Return the (X, Y) coordinate for the center point of the cell that contains the specified text.  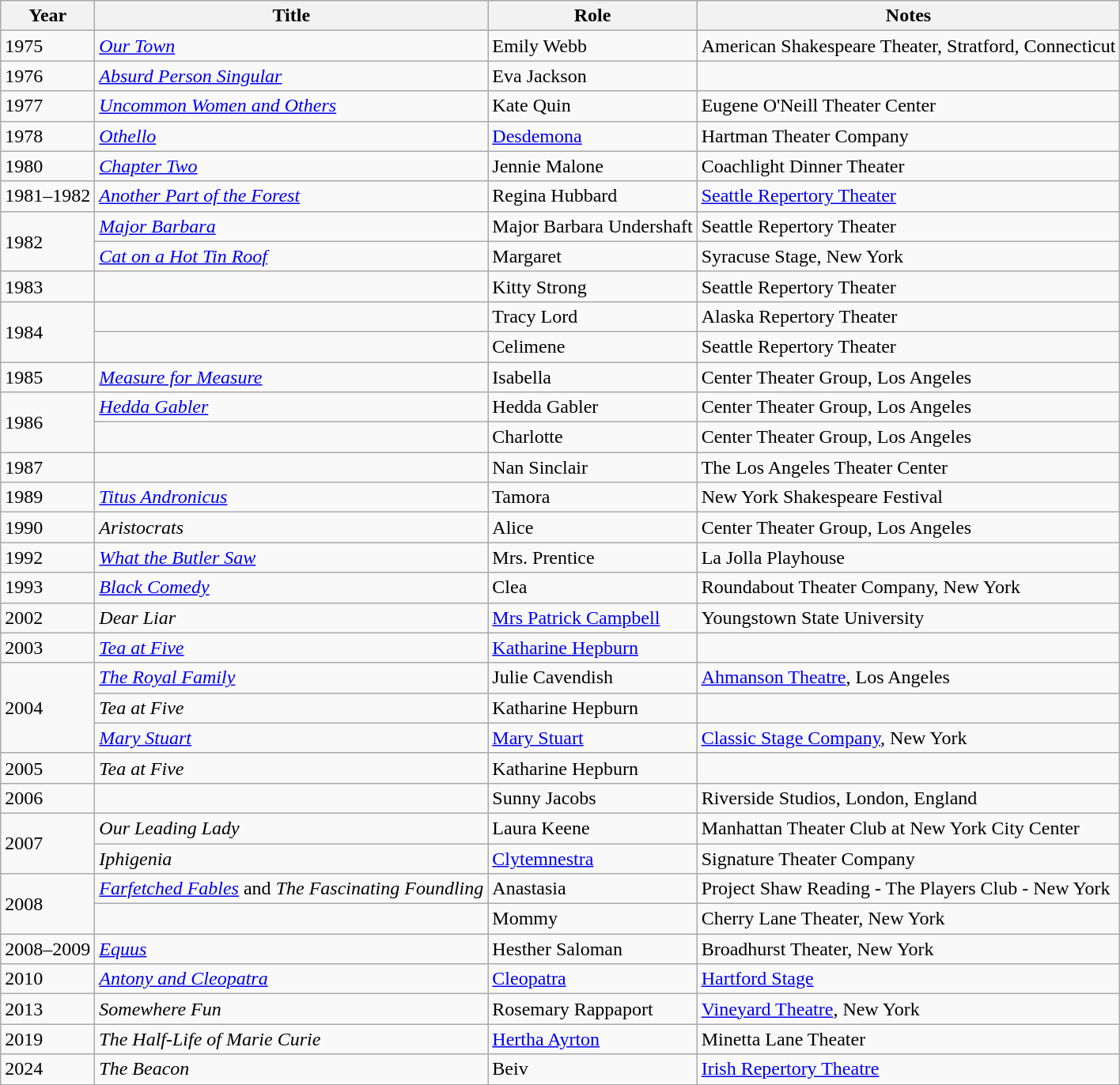
1985 (47, 377)
2013 (47, 1009)
1992 (47, 558)
Anastasia (592, 889)
New York Shakespeare Festival (908, 497)
Uncommon Women and Others (291, 106)
Rosemary Rappaport (592, 1009)
Laura Keene (592, 828)
Titus Andronicus (291, 497)
Cherry Lane Theater, New York (908, 919)
2010 (47, 979)
1983 (47, 286)
Alice (592, 527)
Tracy Lord (592, 316)
Cat on a Hot Tin Roof (291, 256)
Hertha Ayrton (592, 1039)
Charlotte (592, 437)
Kate Quin (592, 106)
1980 (47, 166)
Minetta Lane Theater (908, 1039)
Coachlight Dinner Theater (908, 166)
Mommy (592, 919)
Tamora (592, 497)
2007 (47, 843)
Equus (291, 949)
The Half-Life of Marie Curie (291, 1039)
Clea (592, 588)
1993 (47, 588)
2008 (47, 904)
Julie Cavendish (592, 678)
Hartman Theater Company (908, 136)
Absurd Person Singular (291, 76)
Iphigenia (291, 858)
Ahmanson Theatre, Los Angeles (908, 678)
Celimene (592, 346)
Beiv (592, 1069)
1982 (47, 241)
2019 (47, 1039)
Hesther Saloman (592, 949)
1990 (47, 527)
Cleopatra (592, 979)
2005 (47, 768)
Emily Webb (592, 46)
Sunny Jacobs (592, 798)
2003 (47, 648)
Signature Theater Company (908, 858)
Black Comedy (291, 588)
Our Town (291, 46)
2024 (47, 1069)
Margaret (592, 256)
Manhattan Theater Club at New York City Center (908, 828)
Roundabout Theater Company, New York (908, 588)
Mrs. Prentice (592, 558)
Year (47, 16)
Dear Liar (291, 618)
1976 (47, 76)
Desdemona (592, 136)
Hartford Stage (908, 979)
Our Leading Lady (291, 828)
Riverside Studios, London, England (908, 798)
What the Butler Saw (291, 558)
Broadhurst Theater, New York (908, 949)
Somewhere Fun (291, 1009)
1975 (47, 46)
1987 (47, 467)
The Los Angeles Theater Center (908, 467)
Chapter Two (291, 166)
Regina Hubbard (592, 196)
La Jolla Playhouse (908, 558)
Youngstown State University (908, 618)
Antony and Cleopatra (291, 979)
The Beacon (291, 1069)
1986 (47, 422)
Nan Sinclair (592, 467)
Title (291, 16)
Mrs Patrick Campbell (592, 618)
1978 (47, 136)
Role (592, 16)
2004 (47, 708)
Jennie Malone (592, 166)
2008–2009 (47, 949)
Alaska Repertory Theater (908, 316)
Major Barbara (291, 226)
1977 (47, 106)
Major Barbara Undershaft (592, 226)
Vineyard Theatre, New York (908, 1009)
Syracuse Stage, New York (908, 256)
2006 (47, 798)
Othello (291, 136)
1981–1982 (47, 196)
American Shakespeare Theater, Stratford, Connecticut (908, 46)
Isabella (592, 377)
Irish Repertory Theatre (908, 1069)
Farfetched Fables and The Fascinating Foundling (291, 889)
The Royal Family (291, 678)
Clytemnestra (592, 858)
1984 (47, 331)
2002 (47, 618)
Notes (908, 16)
1989 (47, 497)
Eva Jackson (592, 76)
Another Part of the Forest (291, 196)
Aristocrats (291, 527)
Project Shaw Reading - The Players Club - New York (908, 889)
Classic Stage Company, New York (908, 738)
Measure for Measure (291, 377)
Eugene O'Neill Theater Center (908, 106)
Kitty Strong (592, 286)
